For the text-containing cell, return its midpoint in [x, y] coordinate format. 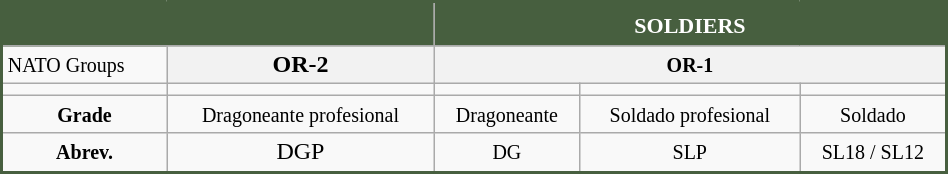
OR-2 [300, 65]
SL18 / SL12 [874, 152]
SOLDIERS [690, 24]
Dragoneante profesional [300, 114]
Abrev. [84, 152]
Soldado profesional [690, 114]
NATO Groups [84, 65]
DGP [300, 152]
DG [506, 152]
SLP [690, 152]
Grade [84, 114]
Soldado [874, 114]
Dragoneante [506, 114]
OR-1 [690, 65]
